Return (x, y) of the center of cell containing provided text 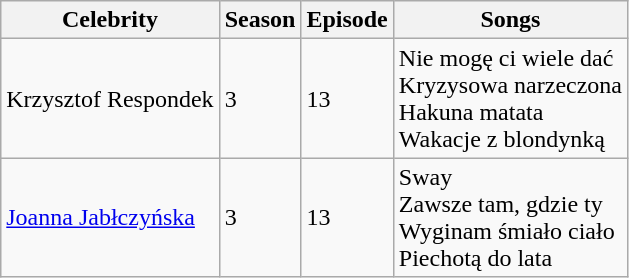
Celebrity (110, 20)
Season (260, 20)
Nie mogę ci wiele daćKryzysowa narzeczonaHakuna matataWakacje z blondynką (510, 98)
SwayZawsze tam, gdzie tyWyginam śmiało ciałoPiechotą do lata (510, 218)
Songs (510, 20)
Krzysztof Respondek (110, 98)
Episode (347, 20)
Joanna Jabłczyńska (110, 218)
